Return (X, Y) of the center of cell containing provided text 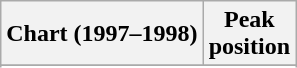
Chart (1997–1998) (102, 34)
Peakposition (249, 34)
